Output the [x, y] coordinate of the center of the cell containing the given text.  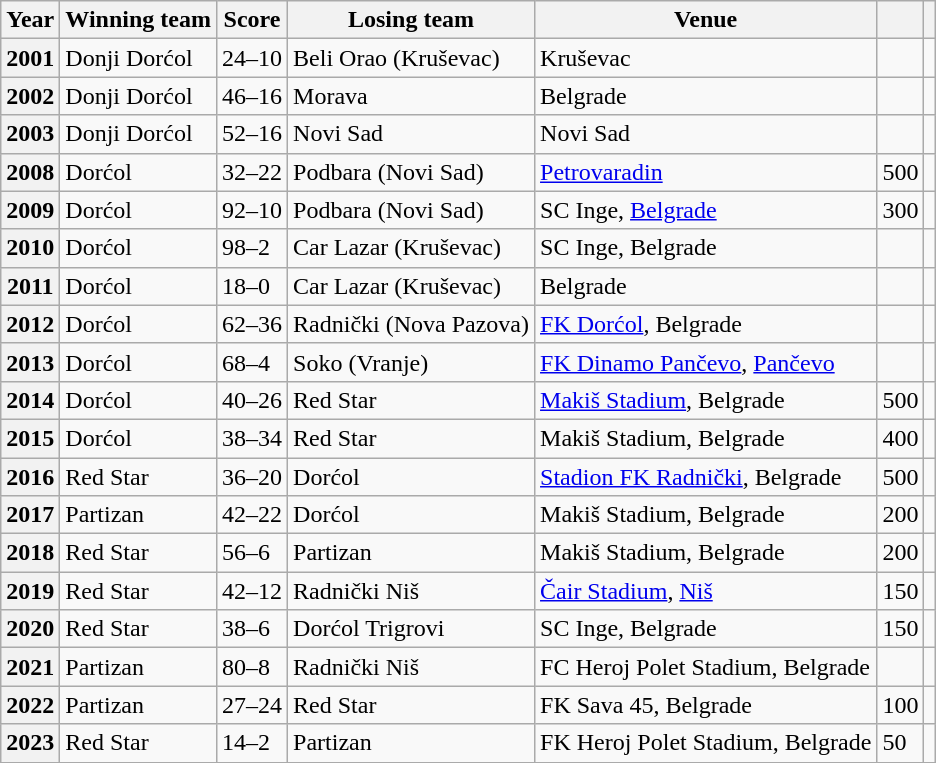
Score [252, 20]
2009 [30, 210]
2016 [30, 477]
FK Heroj Polet Stadium, Belgrade [706, 743]
27–24 [252, 705]
Losing team [412, 20]
52–16 [252, 134]
50 [900, 743]
Morava [412, 96]
Petrovaradin [706, 172]
56–6 [252, 553]
FC Heroj Polet Stadium, Belgrade [706, 667]
Soko (Vranje) [412, 362]
Dorćol Trigrovi [412, 629]
Stadion FK Radnički, Belgrade [706, 477]
42–22 [252, 515]
68–4 [252, 362]
Radnički (Nova Pazova) [412, 324]
2012 [30, 324]
Year [30, 20]
2002 [30, 96]
Beli Orao (Kruševac) [412, 58]
18–0 [252, 286]
2013 [30, 362]
36–20 [252, 477]
2020 [30, 629]
2017 [30, 515]
2021 [30, 667]
40–26 [252, 400]
2001 [30, 58]
38–6 [252, 629]
92–10 [252, 210]
2023 [30, 743]
80–8 [252, 667]
2014 [30, 400]
FK Dinamo Pančevo, Pančevo [706, 362]
14–2 [252, 743]
Venue [706, 20]
38–34 [252, 438]
300 [900, 210]
2015 [30, 438]
Čair Stadium, Niš [706, 591]
62–36 [252, 324]
100 [900, 705]
98–2 [252, 248]
2018 [30, 553]
46–16 [252, 96]
FK Dorćol, Belgrade [706, 324]
24–10 [252, 58]
2019 [30, 591]
42–12 [252, 591]
2008 [30, 172]
2011 [30, 286]
Kruševac [706, 58]
FK Sava 45, Belgrade [706, 705]
2010 [30, 248]
400 [900, 438]
32–22 [252, 172]
Winning team [138, 20]
2022 [30, 705]
2003 [30, 134]
